For the text-containing cell, return its midpoint in [x, y] coordinate format. 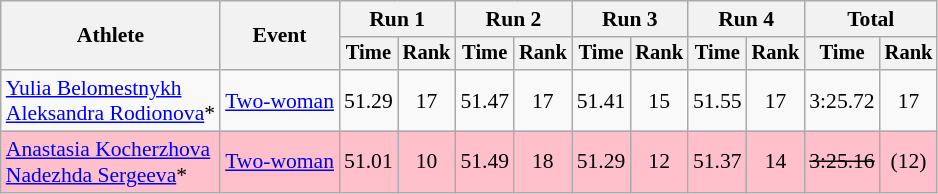
Yulia BelomestnykhAleksandra Rodionova* [110, 100]
18 [543, 162]
3:25.72 [842, 100]
Anastasia KocherzhovaNadezhda Sergeeva* [110, 162]
Event [280, 36]
3:25.16 [842, 162]
Run 1 [397, 19]
51.47 [484, 100]
Run 3 [630, 19]
Run 2 [513, 19]
51.37 [718, 162]
(12) [909, 162]
51.01 [368, 162]
Total [870, 19]
51.55 [718, 100]
51.49 [484, 162]
Run 4 [746, 19]
10 [427, 162]
51.41 [602, 100]
12 [659, 162]
Athlete [110, 36]
14 [776, 162]
15 [659, 100]
